Scan for the cell matching the given text and deliver its (x, y) coordinate at center. 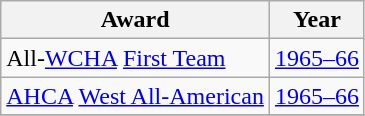
All-WCHA First Team (136, 58)
Year (316, 20)
Award (136, 20)
AHCA West All-American (136, 96)
